Return (X, Y) of the center of cell containing provided text 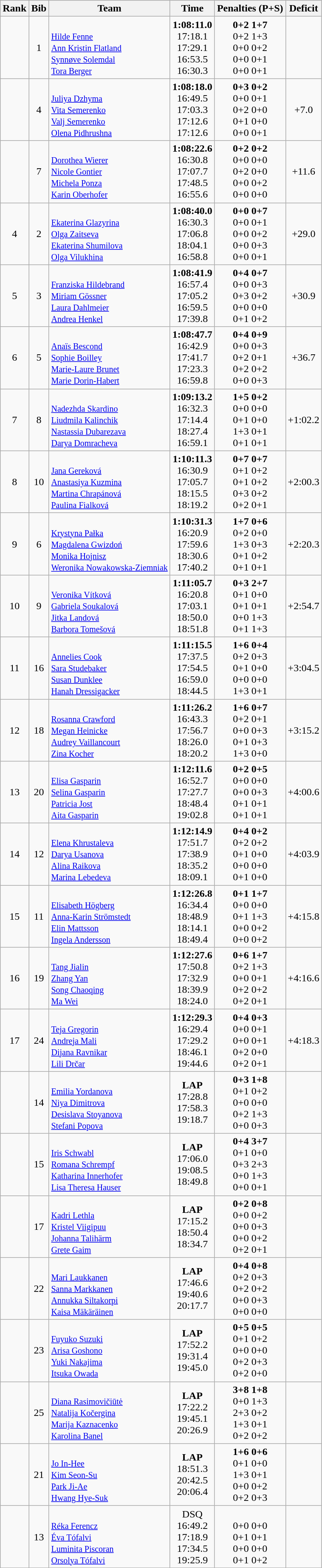
+29.0 (303, 234)
18 (39, 730)
Krystyna PałkaMagdalena GwizdońMonika HojniszWeronika Nowakowska-Ziemniak (110, 544)
23 (39, 1350)
1+7 0+60+2 0+01+3 0+30+1 0+20+1 0+1 (250, 544)
LAP17:15.218:50.418:34.7 (192, 1226)
Fuyuko SuzukiArisa GoshonoYuki NakajimaItsuka Owada (110, 1350)
Kadri LethlaKristel ViigipuuJohanna TalihärmGrete Gaim (110, 1226)
0+4 0+90+0 0+30+2 0+10+2 0+20+0 0+3 (250, 358)
1:09:13.216:32.317:14.418:27.416:59.1 (192, 420)
0+4 0+30+0 0+10+0 0+10+2 0+00+2 0+1 (250, 1040)
Elisa GasparinSelina GasparinPatricia JostAita Gasparin (110, 792)
0+5 0+50+1 0+20+0 0+00+2 0+30+2 0+0 (250, 1350)
Bib (39, 8)
Iris SchwablRomana SchrempfKatharina InnerhoferLisa Theresa Hauser (110, 1164)
1:12:14.917:51.717:38.918:35.218:09.1 (192, 854)
Veronika VítkováGabriela SoukalováJitka LandováBarbora Tomešová (110, 606)
Dorothea WiererNicole GontierMichela PonzaKarin Oberhofer (110, 172)
Annelies CookSara StudebakerSusan DunkleeHanah Dressigacker (110, 668)
1:08:40.016:30.317:06.818:04.116:58.8 (192, 234)
1:12:29.316:29.417:29.218:46.119:44.6 (192, 1040)
Elisabeth HögbergAnna-Karin StrömstedtElin MattssonIngela Andersson (110, 916)
+4:15.8 (303, 916)
Elena KhrustalevaDarya UsanovaAlina RaikovaMarina Lebedeva (110, 854)
0+3 2+70+1 0+00+1 0+10+0 1+30+1 1+3 (250, 606)
1 (39, 48)
0+7 0+70+1 0+20+1 0+20+3 0+20+2 0+1 (250, 482)
0+4 0+20+2 0+20+1 0+00+0 0+00+1 0+0 (250, 854)
1:08:18.016:49.517:03.317:12.617:12.6 (192, 110)
+2:20.3 (303, 544)
Jana GerekováAnastasiya KuzminaMartina ChrapánováPaulina Fialková (110, 482)
Team (110, 8)
+4:03.9 (303, 854)
Tang JialinZhang YanSong ChaoqingMa Wei (110, 978)
1:11:15.517:37.517:54.516:59.018:44.5 (192, 668)
Franziska HildebrandMiriam GössnerLaura DahlmeierAndrea Henkel (110, 296)
+7.0 (303, 110)
1:08:41.916:57.417:05.216:59.517:39.8 (192, 296)
+30.9 (303, 296)
Réka FerenczÉva TófalviLuminita PiscoranOrsolya Tófalvi (110, 1537)
LAP17:46.619:40.620:17.7 (192, 1288)
0+4 0+70+0 0+30+3 0+20+0 0+00+1 0+2 (250, 296)
+11.6 (303, 172)
0+2 0+20+0 0+00+2 0+00+0 0+20+0 0+0 (250, 172)
24 (39, 1040)
3+8 1+80+0 1+32+3 0+21+3 0+10+2 0+2 (250, 1413)
1:11:26.216:43.317:56.718:26.018:20.2 (192, 730)
1:08:11.017:18.117:29.116:53.516:30.3 (192, 48)
Hilde FenneAnn Kristin FlatlandSynnøve SolemdalTora Berger (110, 48)
0+2 0+80+0 0+20+0 0+30+0 0+20+2 0+1 (250, 1226)
1:12:11.616:52.717:27.718:48.419:02.8 (192, 792)
0+2 0+50+0 0+00+0 0+30+1 0+10+1 0+1 (250, 792)
0+0 0+70+0 0+10+0 0+20+0 0+30+0 0+1 (250, 234)
1+5 0+20+0 0+00+1 0+01+3 0+10+1 0+1 (250, 420)
LAP18:51.320:42.520:06.4 (192, 1475)
1:08:47.716:42.917:41.717:23.316:59.8 (192, 358)
Ekaterina GlazyrinaOlga ZaitsevaEkaterina ShumilovaOlga Vilukhina (110, 234)
3 (39, 296)
1:12:26.816:34.418:48.918:14.118:49.4 (192, 916)
21 (39, 1475)
1+6 0+40+2 0+30+1 0+00+0 0+01+3 0+1 (250, 668)
0+6 1+70+2 1+30+0 0+10+2 0+20+2 0+1 (250, 978)
20 (39, 792)
0+0 0+00+1 0+10+0 0+00+1 0+2 (250, 1537)
Jo In-HeeKim Seon-SuPark Ji-AeHwang Hye-Suk (110, 1475)
DSQ16:49.217:18.917:34.519:25.9 (192, 1537)
0+2 1+70+2 1+30+0 0+20+0 0+10+0 0+1 (250, 48)
Rosanna CrawfordMegan HeinickeAudrey VaillancourtZina Kocher (110, 730)
2 (39, 234)
LAP17:06.019:08.518:49.8 (192, 1164)
+3:04.5 (303, 668)
+36.7 (303, 358)
1+6 0+70+2 0+10+0 0+30+1 0+31+3 0+0 (250, 730)
Mari LaukkanenSanna MarkkanenAnnukka SiltakorpiKaisa Mäkäräinen (110, 1288)
+2:54.7 (303, 606)
1+6 0+60+1 0+01+3 0+10+0 0+20+2 0+3 (250, 1475)
1:11:05.716:20.817:03.118:50.018:51.8 (192, 606)
Diana RasimovičiūtėNatalija KočerginaMarija KaznacenkoKarolina Banel (110, 1413)
0+1 1+70+0 0+00+1 1+30+0 0+20+0 0+2 (250, 916)
+4:16.6 (303, 978)
+4:18.3 (303, 1040)
0+3 1+80+1 0+20+0 0+00+2 1+30+0 0+3 (250, 1102)
1:08:22.616:30.817:07.717:48.516:55.6 (192, 172)
LAP17:22.219:45.120:26.9 (192, 1413)
Teja GregorinAndreja MaliDijana RavnikarLili Drčar (110, 1040)
0+4 3+70+1 0+00+3 2+30+0 1+30+0 0+1 (250, 1164)
+1:02.2 (303, 420)
+3:15.2 (303, 730)
Time (192, 8)
Penalties (P+S) (250, 8)
0+3 0+20+0 0+10+2 0+00+1 0+00+0 0+1 (250, 110)
Rank (14, 8)
25 (39, 1413)
+4:00.6 (303, 792)
Anaïs BescondSophie BoilleyMarie-Laure BrunetMarie Dorin-Habert (110, 358)
Nadezhda SkardinoLiudmila KalinchikNastassia DubarezavaDarya Domracheva (110, 420)
+2:00.3 (303, 482)
Emilia YordanovaNiya DimitrovaDesislava StoyanovaStefani Popova (110, 1102)
Deficit (303, 8)
19 (39, 978)
LAP17:28.817:58.319:18.7 (192, 1102)
Juliya DzhymaVita SemerenkoValj SemerenkoOlena Pidhrushna (110, 110)
1:12:27.617:50.817:32.918:39.918:24.0 (192, 978)
0+4 0+80+2 0+30+2 0+20+0 0+30+0 0+0 (250, 1288)
22 (39, 1288)
1:10:11.316:30.917:05.718:15.518:19.2 (192, 482)
LAP17:52.219:31.419:45.0 (192, 1350)
1:10:31.316:20.917:59.618:30.617:40.2 (192, 544)
